Output the (x, y) coordinate of the center of the cell containing the given text.  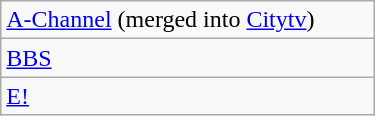
E! (188, 96)
A-Channel (merged into Citytv) (188, 20)
BBS (188, 58)
